Locate the cell with the specified text and output its [x, y] center coordinate. 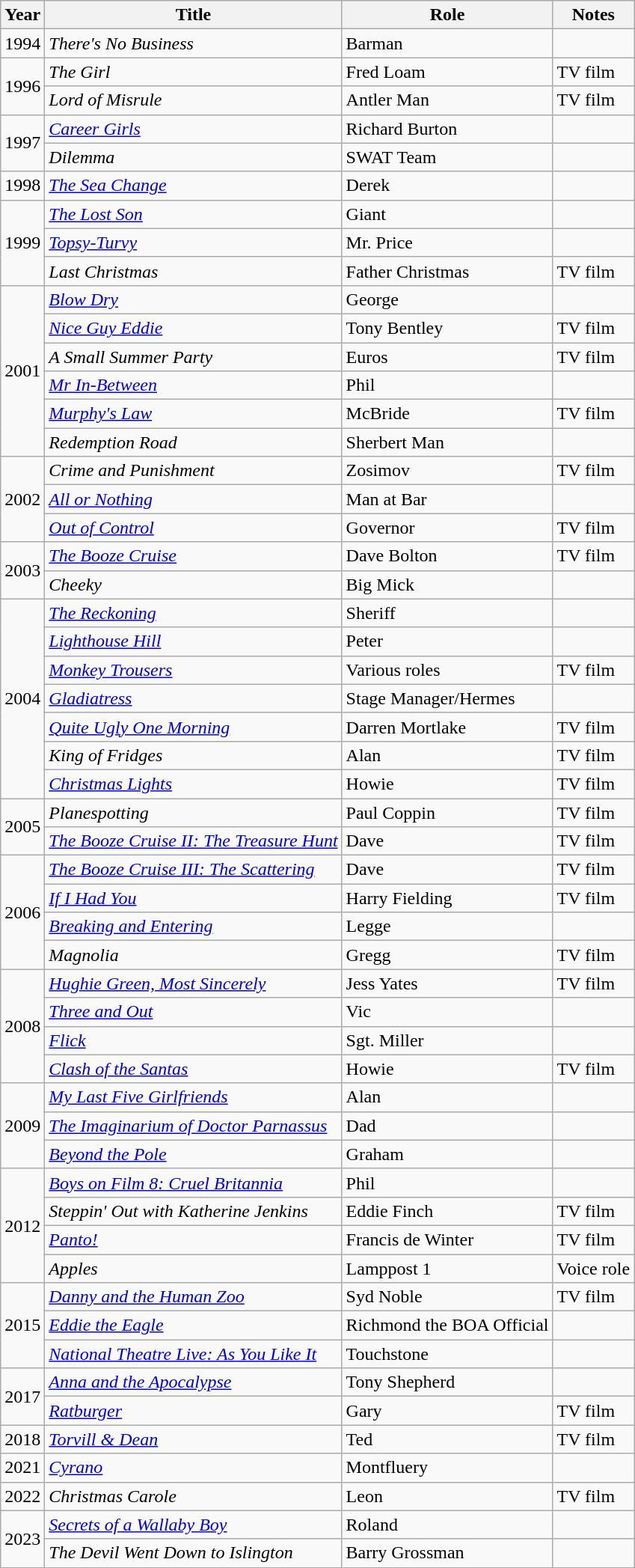
Gregg [447, 955]
SWAT Team [447, 157]
Vic [447, 1012]
Hughie Green, Most Sincerely [193, 983]
Ratburger [193, 1411]
Cheeky [193, 585]
The Booze Cruise [193, 556]
Last Christmas [193, 271]
2017 [22, 1397]
The Sea Change [193, 186]
George [447, 299]
Career Girls [193, 129]
Danny and the Human Zoo [193, 1297]
2005 [22, 826]
Various roles [447, 670]
Monkey Trousers [193, 670]
Legge [447, 927]
Zosimov [447, 471]
Magnolia [193, 955]
Nice Guy Eddie [193, 328]
Year [22, 15]
Jess Yates [447, 983]
2002 [22, 499]
A Small Summer Party [193, 357]
2023 [22, 1539]
Dave Bolton [447, 556]
Blow Dry [193, 299]
Man at Bar [447, 499]
The Girl [193, 72]
The Booze Cruise III: The Scattering [193, 870]
Gladiatress [193, 698]
Dad [447, 1126]
1994 [22, 43]
McBride [447, 414]
2003 [22, 570]
Euros [447, 357]
Peter [447, 641]
Darren Mortlake [447, 727]
All or Nothing [193, 499]
Leon [447, 1496]
Torvill & Dean [193, 1439]
Eddie the Eagle [193, 1326]
Sgt. Miller [447, 1040]
Anna and the Apocalypse [193, 1382]
Sherbert Man [447, 442]
Francis de Winter [447, 1239]
Fred Loam [447, 72]
The Booze Cruise II: The Treasure Hunt [193, 841]
Title [193, 15]
Role [447, 15]
Boys on Film 8: Cruel Britannia [193, 1183]
2009 [22, 1126]
Antler Man [447, 100]
Christmas Carole [193, 1496]
Apples [193, 1269]
Cyrano [193, 1468]
Topsy-Turvy [193, 242]
Secrets of a Wallaby Boy [193, 1525]
Richmond the BOA Official [447, 1326]
2006 [22, 912]
Mr In-Between [193, 385]
2022 [22, 1496]
The Reckoning [193, 613]
Redemption Road [193, 442]
Tony Shepherd [447, 1382]
Gary [447, 1411]
King of Fridges [193, 755]
The Devil Went Down to Islington [193, 1553]
If I Had You [193, 898]
There's No Business [193, 43]
Breaking and Entering [193, 927]
Graham [447, 1154]
Quite Ugly One Morning [193, 727]
Harry Fielding [447, 898]
Governor [447, 528]
Dilemma [193, 157]
Paul Coppin [447, 812]
2008 [22, 1026]
Flick [193, 1040]
Panto! [193, 1239]
Big Mick [447, 585]
2018 [22, 1439]
Ted [447, 1439]
Father Christmas [447, 271]
Out of Control [193, 528]
Derek [447, 186]
Roland [447, 1525]
Planespotting [193, 812]
Beyond the Pole [193, 1154]
Christmas Lights [193, 784]
Eddie Finch [447, 1211]
Voice role [594, 1269]
1997 [22, 143]
1999 [22, 242]
Lighthouse Hill [193, 641]
Lamppost 1 [447, 1269]
Syd Noble [447, 1297]
Steppin' Out with Katherine Jenkins [193, 1211]
Mr. Price [447, 242]
1998 [22, 186]
Stage Manager/Hermes [447, 698]
Richard Burton [447, 129]
Barman [447, 43]
2021 [22, 1468]
Giant [447, 214]
The Imaginarium of Doctor Parnassus [193, 1126]
The Lost Son [193, 214]
Clash of the Santas [193, 1069]
2012 [22, 1225]
2001 [22, 370]
2004 [22, 698]
Lord of Misrule [193, 100]
My Last Five Girlfriends [193, 1097]
Barry Grossman [447, 1553]
Three and Out [193, 1012]
Murphy's Law [193, 414]
Notes [594, 15]
Crime and Punishment [193, 471]
Montfluery [447, 1468]
Sheriff [447, 613]
2015 [22, 1326]
Tony Bentley [447, 328]
1996 [22, 86]
National Theatre Live: As You Like It [193, 1354]
Touchstone [447, 1354]
